Locate the cell with the specified text and output its [X, Y] center coordinate. 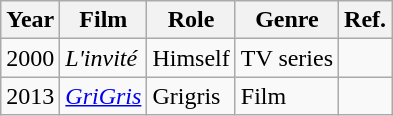
Ref. [366, 20]
Year [30, 20]
Himself [191, 58]
2000 [30, 58]
TV series [286, 58]
Grigris [191, 96]
Role [191, 20]
Genre [286, 20]
2013 [30, 96]
L'invité [104, 58]
GriGris [104, 96]
